Pinpoint the cell where the given text exists, returning its [X, Y] midpoint coordinate. 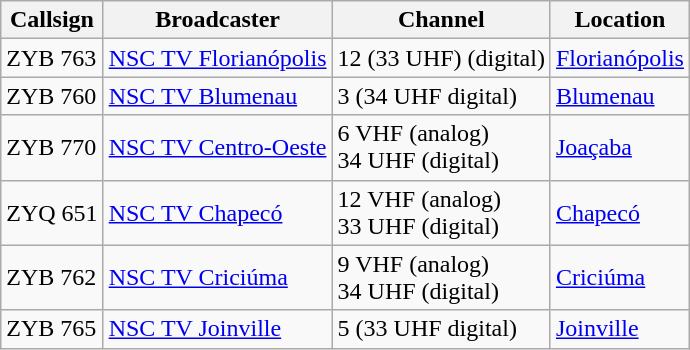
NSC TV Criciúma [218, 278]
6 VHF (analog) 34 UHF (digital) [441, 148]
Criciúma [620, 278]
NSC TV Chapecó [218, 212]
ZYB 770 [52, 148]
Florianópolis [620, 58]
Joinville [620, 329]
ZYB 763 [52, 58]
Blumenau [620, 96]
Callsign [52, 20]
12 VHF (analog) 33 UHF (digital) [441, 212]
Chapecó [620, 212]
ZYB 765 [52, 329]
ZYQ 651 [52, 212]
NSC TV Florianópolis [218, 58]
Location [620, 20]
9 VHF (analog) 34 UHF (digital) [441, 278]
ZYB 760 [52, 96]
12 (33 UHF) (digital) [441, 58]
Broadcaster [218, 20]
NSC TV Blumenau [218, 96]
ZYB 762 [52, 278]
3 (34 UHF digital) [441, 96]
5 (33 UHF digital) [441, 329]
NSC TV Joinville [218, 329]
Channel [441, 20]
Joaçaba [620, 148]
NSC TV Centro-Oeste [218, 148]
